Return the (x, y) coordinate for the center point of the cell that contains the specified text.  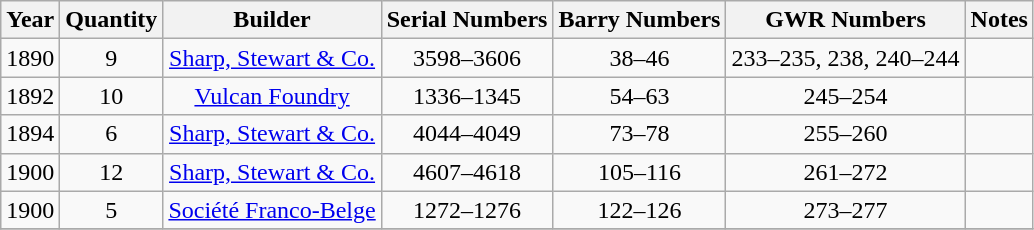
Vulcan Foundry (272, 96)
261–272 (846, 172)
10 (112, 96)
Notes (999, 20)
Barry Numbers (640, 20)
Serial Numbers (467, 20)
4044–4049 (467, 134)
1272–1276 (467, 210)
4607–4618 (467, 172)
73–78 (640, 134)
Builder (272, 20)
105–116 (640, 172)
3598–3606 (467, 58)
5 (112, 210)
273–277 (846, 210)
1892 (30, 96)
122–126 (640, 210)
Year (30, 20)
255–260 (846, 134)
9 (112, 58)
245–254 (846, 96)
GWR Numbers (846, 20)
1890 (30, 58)
38–46 (640, 58)
54–63 (640, 96)
1336–1345 (467, 96)
Société Franco-Belge (272, 210)
6 (112, 134)
12 (112, 172)
233–235, 238, 240–244 (846, 58)
Quantity (112, 20)
1894 (30, 134)
